Determine the (x, y) coordinate at the center of the cell enclosing the given text.  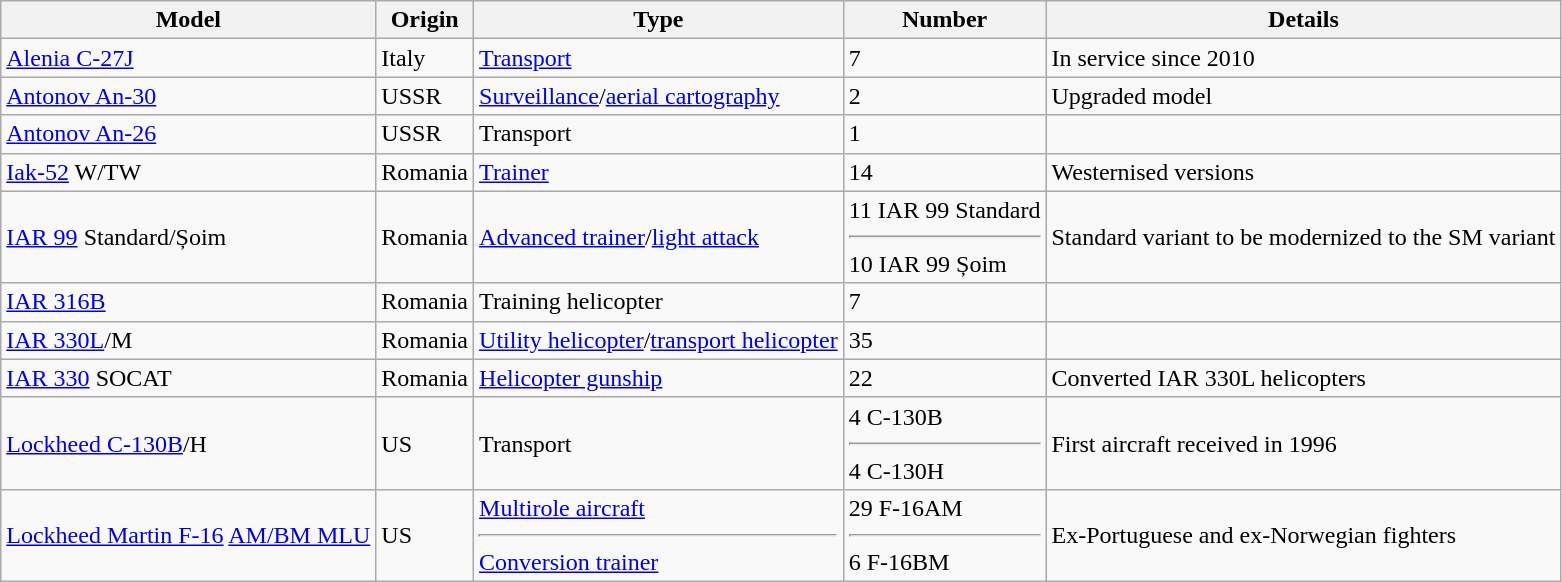
Lockheed C-130B/H (188, 443)
Training helicopter (659, 302)
Upgraded model (1304, 96)
Multirole aircraftConversion trainer (659, 535)
In service since 2010 (1304, 58)
IAR 316B (188, 302)
Number (944, 20)
Ex-Portuguese and ex-Norwegian fighters (1304, 535)
11 IAR 99 Standard10 IAR 99 Șoim (944, 237)
14 (944, 172)
29 F-16AM6 F-16BM (944, 535)
IAR 99 Standard/Șoim (188, 237)
Standard variant to be modernized to the SM variant (1304, 237)
IAR 330L/M (188, 340)
22 (944, 378)
Alenia C-27J (188, 58)
Lockheed Martin F-16 AM/BM MLU (188, 535)
2 (944, 96)
Helicopter gunship (659, 378)
Iak-52 W/TW (188, 172)
IAR 330 SOCAT (188, 378)
Advanced trainer/light attack (659, 237)
35 (944, 340)
Italy (425, 58)
Utility helicopter/transport helicopter (659, 340)
Origin (425, 20)
Type (659, 20)
1 (944, 134)
Westernised versions (1304, 172)
Converted IAR 330L helicopters (1304, 378)
Antonov An-26 (188, 134)
Antonov An-30 (188, 96)
Surveillance/aerial cartography (659, 96)
4 C-130B4 C-130H (944, 443)
Model (188, 20)
First aircraft received in 1996 (1304, 443)
Trainer (659, 172)
Details (1304, 20)
